Find where the given text appears and provide that cell's center as (x, y) coordinate. 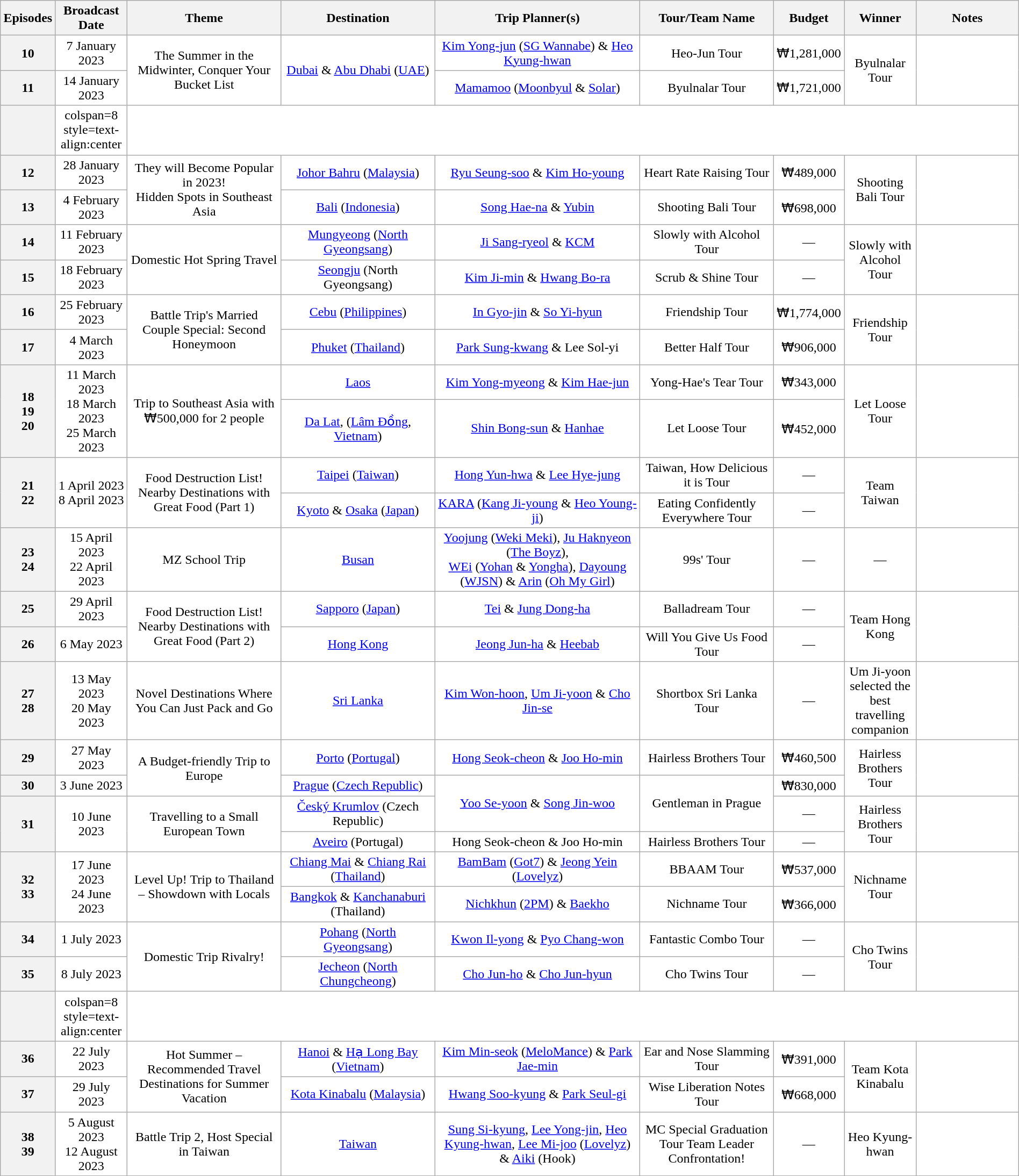
3 June 2023 (91, 786)
The Summer in the Midwinter, Conquer Your Bucket List (204, 70)
Pohang (North Gyeongsang) (358, 940)
10 (28, 53)
14 (28, 242)
1 July 2023 (91, 940)
₩391,000 (809, 1059)
Shin Bong-sun & Hanhae (537, 429)
3839 (28, 1144)
Domestic Trip Rivalry! (204, 957)
Domestic Hot Spring Travel (204, 260)
Tei & Jung Dong-ha (537, 609)
₩460,500 (809, 758)
12 (28, 172)
Jeong Jun-ha & Heebab (537, 644)
Hong Kong (358, 644)
Food Destruction List!Nearby Destinations with Great Food (Part 1) (204, 492)
2728 (28, 701)
13 (28, 207)
Yoojung (Weki Meki), Ju Haknyeon (The Boyz),WEi (Yohan & Yongha), Dayoung (WJSN) & Arin (Oh My Girl) (537, 560)
Kota Kinabalu (Malaysia) (358, 1094)
Sri Lanka (358, 701)
15 April 202322 April 2023 (91, 560)
Phuket (Thailand) (358, 347)
29 April 2023 (91, 609)
Laos (358, 382)
Battle Trip's Married Couple Special: Second Honeymoon (204, 329)
Notes (967, 18)
Better Half Tour (707, 347)
BBAAM Tour (707, 870)
11 February 2023 (91, 242)
MZ School Trip (204, 560)
99s' Tour (707, 560)
Bali (Indonesia) (358, 207)
₩452,000 (809, 429)
25 February 2023 (91, 312)
2122 (28, 492)
16 (28, 312)
₩489,000 (809, 172)
Porto (Portugal) (358, 758)
Seongju (North Gyeongsang) (358, 277)
BamBam (Got7) & Jeong Yein (Lovelyz) (537, 870)
Sapporo (Japan) (358, 609)
8 July 2023 (91, 974)
Shortbox Sri Lanka Tour (707, 701)
17 (28, 347)
Jecheon (North Chungcheong) (358, 974)
₩906,000 (809, 347)
11 (28, 88)
2324 (28, 560)
Taipei (Taiwan) (358, 475)
5 August 202312 August 2023 (91, 1144)
Eating Confidently Everywhere Tour (707, 510)
They will Become Popular in 2023!Hidden Spots in Southeast Asia (204, 190)
Ji Sang-ryeol & KCM (537, 242)
Team Kota Kinabalu (880, 1077)
Kim Min-seok (MeloMance) & Park Jae-min (537, 1059)
Ear and Nose Slamming Tour (707, 1059)
13 May 202320 May 2023 (91, 701)
6 May 2023 (91, 644)
Český Krumlov (Czech Republic) (358, 814)
Team Hong Kong (880, 627)
Cebu (Philippines) (358, 312)
Mamamoo (Moonbyul & Solar) (537, 88)
10 June 2023 (91, 823)
Song Hae-na & Yubin (537, 207)
Mungyeong (North Gyeongsang) (358, 242)
Nichkhun (2PM) & Baekho (537, 904)
Park Sung-kwang & Lee Sol-yi (537, 347)
Level Up! Trip to Thailand – Showdown with Locals (204, 887)
Winner (880, 18)
Bangkok & Kanchanaburi (Thailand) (358, 904)
11 March 202318 March 202325 March 2023 (91, 411)
Battle Trip 2, Host Special in Taiwan (204, 1144)
Kim Yong-myeong & Kim Hae-jun (537, 382)
₩1,774,000 (809, 312)
Heo Kyung-hwan (880, 1144)
37 (28, 1094)
₩537,000 (809, 870)
KARA (Kang Ji-young & Heo Young-ji) (537, 510)
17 June 202324 June 2023 (91, 887)
Taiwan (358, 1144)
14 January 2023 (91, 88)
1 April 20238 April 2023 (91, 492)
25 (28, 609)
Hot Summer – Recommended Travel Destinations for Summer Vacation (204, 1077)
₩698,000 (809, 207)
Kim Ji-min & Hwang Bo-ra (537, 277)
28 January 2023 (91, 172)
Episodes (28, 18)
4 February 2023 (91, 207)
Heart Rate Raising Tour (707, 172)
Prague (Czech Republic) (358, 786)
31 (28, 823)
Taiwan, How Delicious it is Tour (707, 475)
Theme (204, 18)
Ryu Seung-soo & Kim Ho-young (537, 172)
Sung Si-kyung, Lee Yong-jin, Heo Kyung-hwan, Lee Mi-joo (Lovelyz) & Aiki (Hook) (537, 1144)
Dubai & Abu Dhabi (UAE) (358, 70)
Fantastic Combo Tour (707, 940)
7 January 2023 (91, 53)
26 (28, 644)
36 (28, 1059)
Kwon Il-yong & Pyo Chang-won (537, 940)
Hanoi & Hạ Long Bay (Vietnam) (358, 1059)
Da Lat, (Lâm Đồng, Vietnam) (358, 429)
In Gyo-jin & So Yi-hyun (537, 312)
Kyoto & Osaka (Japan) (358, 510)
Kim Won-hoon, Um Ji-yoon & Cho Jin-se (537, 701)
₩1,281,000 (809, 53)
35 (28, 974)
27 May 2023 (91, 758)
Busan (358, 560)
Budget (809, 18)
Scrub & Shine Tour (707, 277)
Will You Give Us Food Tour (707, 644)
A Budget-friendly Trip to Europe (204, 769)
Trip Planner(s) (537, 18)
Yoo Se-yoon & Song Jin-woo (537, 803)
Travelling to a Small European Town (204, 823)
₩1,721,000 (809, 88)
Yong-Hae's Tear Tour (707, 382)
22 July 2023 (91, 1059)
3233 (28, 887)
Heo-Jun Tour (707, 53)
18 February 2023 (91, 277)
Kim Yong-jun (SG Wannabe) & Heo Kyung-hwan (537, 53)
29 July 2023 (91, 1094)
Novel Destinations Where You Can Just Pack and Go (204, 701)
Tour/Team Name (707, 18)
4 March 2023 (91, 347)
Um Ji-yoon selected the best travelling companion (880, 701)
₩830,000 (809, 786)
Trip to Southeast Asia with ₩500,000 for 2 people (204, 411)
Balladream Tour (707, 609)
15 (28, 277)
Food Destruction List!Nearby Destinations with Great Food (Part 2) (204, 627)
Hwang Soo-kyung & Park Seul-gi (537, 1094)
181920 (28, 411)
Aveiro (Portugal) (358, 841)
Johor Bahru (Malaysia) (358, 172)
Chiang Mai & Chiang Rai (Thailand) (358, 870)
MC Special Graduation Tour Team Leader Confrontation! (707, 1144)
₩343,000 (809, 382)
Gentleman in Prague (707, 803)
₩366,000 (809, 904)
34 (28, 940)
Broadcast Date (91, 18)
Destination (358, 18)
Hong Yun-hwa & Lee Hye-jung (537, 475)
30 (28, 786)
Wise Liberation Notes Tour (707, 1094)
Cho Jun-ho & Cho Jun-hyun (537, 974)
Team Taiwan (880, 492)
₩668,000 (809, 1094)
29 (28, 758)
